Find where the given text appears and provide that cell's center as [x, y] coordinate. 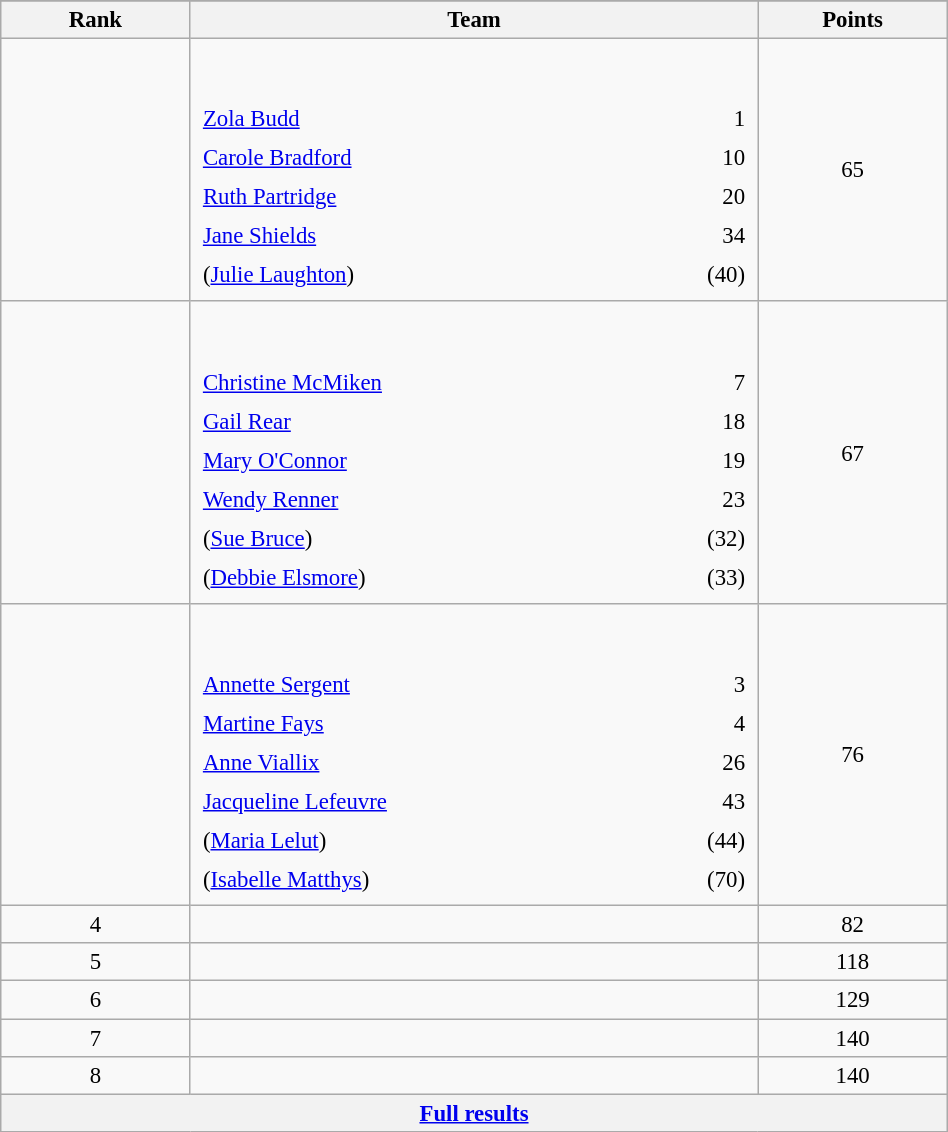
34 [687, 236]
(Isabelle Matthys) [418, 880]
6 [96, 1000]
1 [687, 119]
Zola Budd [410, 119]
3 [696, 684]
Annette Sergent [418, 684]
Ruth Partridge [410, 197]
Annette Sergent 3 Martine Fays 4 Anne Viallix 26 Jacqueline Lefeuvre 43 (Maria Lelut) (44) (Isabelle Matthys) (70) [474, 755]
10 [687, 158]
(Debbie Elsmore) [418, 577]
Carole Bradford [410, 158]
82 [852, 925]
(Maria Lelut) [418, 840]
Team [474, 20]
118 [852, 963]
19 [695, 460]
20 [687, 197]
76 [852, 755]
129 [852, 1000]
18 [695, 421]
26 [696, 762]
(70) [696, 880]
(Julie Laughton) [410, 275]
5 [96, 963]
(40) [687, 275]
(32) [695, 538]
8 [96, 1075]
Martine Fays [418, 723]
(33) [695, 577]
65 [852, 170]
Christine McMiken 7 Gail Rear 18 Mary O'Connor 19 Wendy Renner 23 (Sue Bruce) (32) (Debbie Elsmore) (33) [474, 453]
Jacqueline Lefeuvre [418, 801]
Christine McMiken [418, 382]
Mary O'Connor [418, 460]
Jane Shields [410, 236]
67 [852, 453]
Rank [96, 20]
Points [852, 20]
Zola Budd 1 Carole Bradford 10 Ruth Partridge 20 Jane Shields 34 (Julie Laughton) (40) [474, 170]
Gail Rear [418, 421]
Anne Viallix [418, 762]
Wendy Renner [418, 499]
23 [695, 499]
(Sue Bruce) [418, 538]
Full results [474, 1113]
43 [696, 801]
(44) [696, 840]
